Identify which cell holds the provided text, then report its [x, y] central coordinate. 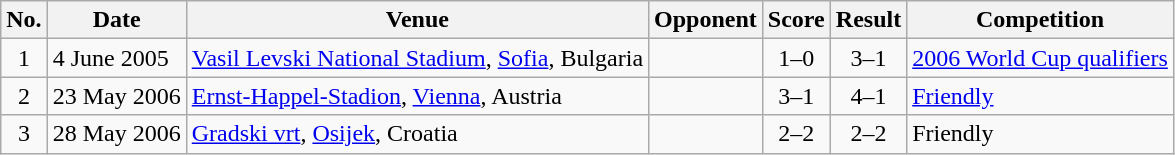
No. [24, 20]
1–0 [796, 58]
Ernst-Happel-Stadion, Vienna, Austria [417, 96]
2006 World Cup qualifiers [1040, 58]
28 May 2006 [116, 134]
Competition [1040, 20]
3 [24, 134]
4 June 2005 [116, 58]
Opponent [706, 20]
2 [24, 96]
Gradski vrt, Osijek, Croatia [417, 134]
Venue [417, 20]
1 [24, 58]
23 May 2006 [116, 96]
Date [116, 20]
Score [796, 20]
Result [868, 20]
Vasil Levski National Stadium, Sofia, Bulgaria [417, 58]
4–1 [868, 96]
